From the cell containing the given text, extract its center point as (X, Y) coordinate. 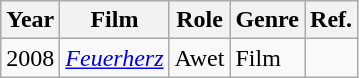
Ref. (332, 20)
Year (30, 20)
Feuerherz (114, 58)
Awet (200, 58)
Genre (268, 20)
Role (200, 20)
2008 (30, 58)
